Capture the cell that displays the provided text and extract its [X, Y] central coordinate. 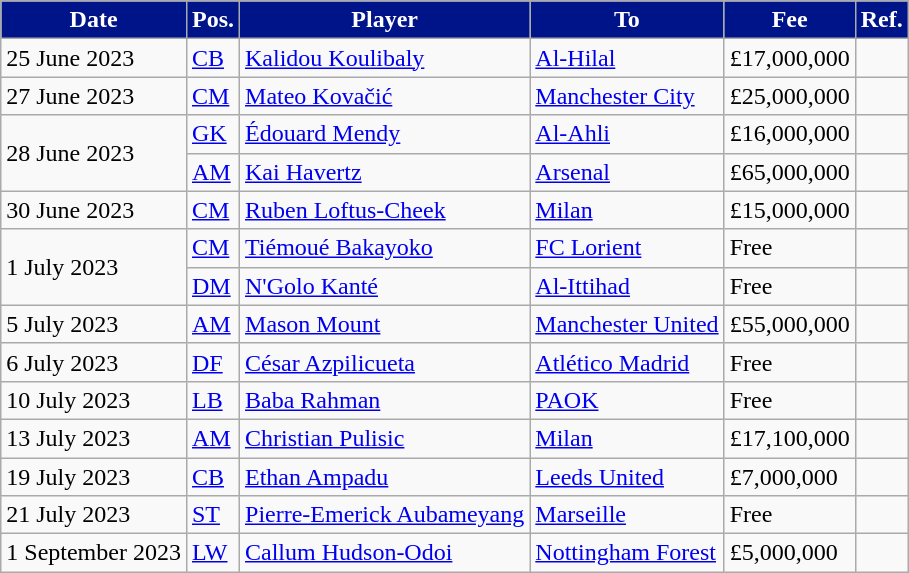
£7,000,000 [790, 477]
Leeds United [627, 477]
N'Golo Kanté [385, 286]
27 June 2023 [94, 96]
£55,000,000 [790, 324]
Pos. [212, 20]
10 July 2023 [94, 400]
Fee [790, 20]
PAOK [627, 400]
6 July 2023 [94, 362]
Ethan Ampadu [385, 477]
ST [212, 515]
Manchester United [627, 324]
Player [385, 20]
19 July 2023 [94, 477]
Ruben Loftus-Cheek [385, 210]
£25,000,000 [790, 96]
Pierre-Emerick Aubameyang [385, 515]
21 July 2023 [94, 515]
1 September 2023 [94, 553]
DM [212, 286]
Callum Hudson-Odoi [385, 553]
£15,000,000 [790, 210]
Tiémoué Bakayoko [385, 248]
28 June 2023 [94, 153]
GK [212, 134]
Nottingham Forest [627, 553]
£17,100,000 [790, 438]
Christian Pulisic [385, 438]
Al-Ittihad [627, 286]
Arsenal [627, 172]
LW [212, 553]
Kalidou Koulibaly [385, 58]
Mateo Kovačić [385, 96]
Atlético Madrid [627, 362]
£17,000,000 [790, 58]
Manchester City [627, 96]
To [627, 20]
5 July 2023 [94, 324]
Mason Mount [385, 324]
LB [212, 400]
£65,000,000 [790, 172]
Date [94, 20]
FC Lorient [627, 248]
Ref. [882, 20]
£5,000,000 [790, 553]
£16,000,000 [790, 134]
Al-Hilal [627, 58]
Édouard Mendy [385, 134]
25 June 2023 [94, 58]
Baba Rahman [385, 400]
13 July 2023 [94, 438]
César Azpilicueta [385, 362]
30 June 2023 [94, 210]
DF [212, 362]
Kai Havertz [385, 172]
Al-Ahli [627, 134]
1 July 2023 [94, 267]
Marseille [627, 515]
